From the cell containing the given text, extract its center point as [x, y] coordinate. 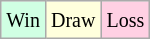
Win [24, 20]
Draw [72, 20]
Loss [126, 20]
